Identify which cell holds the provided text, then report its [X, Y] central coordinate. 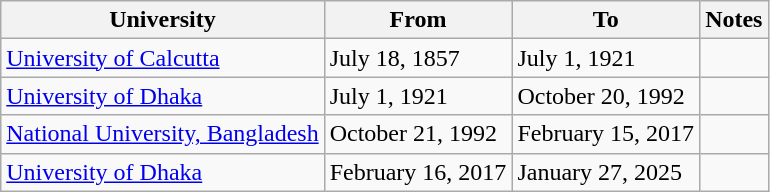
July 18, 1857 [418, 58]
To [606, 20]
January 27, 2025 [606, 172]
From [418, 20]
February 16, 2017 [418, 172]
National University, Bangladesh [162, 134]
University [162, 20]
October 20, 1992 [606, 96]
October 21, 1992 [418, 134]
Notes [734, 20]
February 15, 2017 [606, 134]
University of Calcutta [162, 58]
